Output the (x, y) coordinate of the center of the cell containing the given text.  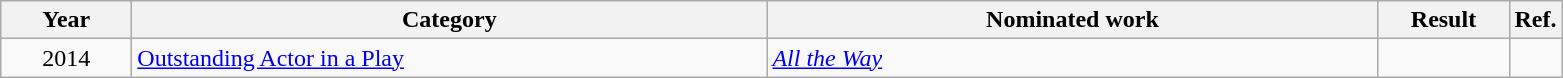
Year (66, 20)
Nominated work (1072, 20)
All the Way (1072, 58)
Category (450, 20)
Outstanding Actor in a Play (450, 58)
Result (1444, 20)
Ref. (1536, 20)
2014 (66, 58)
